Identify which cell holds the provided text, then report its [x, y] central coordinate. 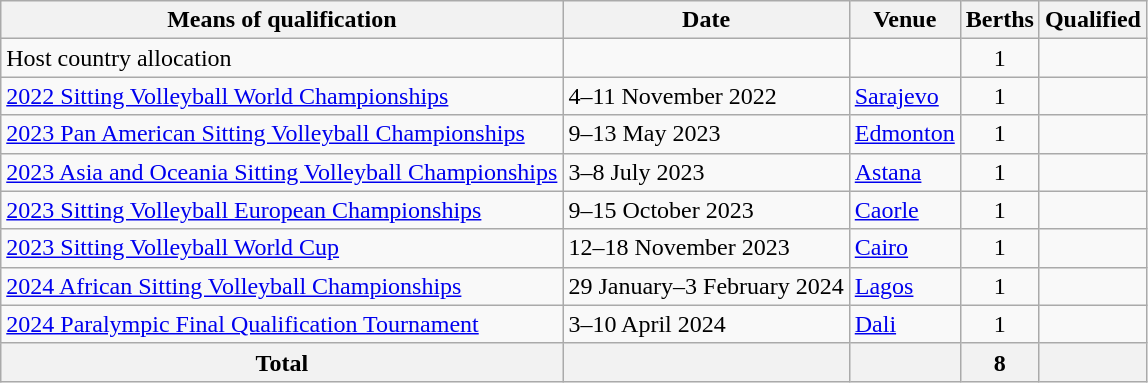
Edmonton [904, 134]
Host country allocation [282, 58]
Qualified [1092, 20]
Astana [904, 172]
2022 Sitting Volleyball World Championships [282, 96]
2023 Pan American Sitting Volleyball Championships [282, 134]
Sarajevo [904, 96]
4–11 November 2022 [706, 96]
Venue [904, 20]
Date [706, 20]
Lagos [904, 286]
Means of qualification [282, 20]
8 [1000, 362]
Berths [1000, 20]
2024 Paralympic Final Qualification Tournament [282, 324]
12–18 November 2023 [706, 248]
29 January–3 February 2024 [706, 286]
Total [282, 362]
Dali [904, 324]
Caorle [904, 210]
2023 Sitting Volleyball World Cup [282, 248]
2024 African Sitting Volleyball Championships [282, 286]
Cairo [904, 248]
2023 Sitting Volleyball European Championships [282, 210]
3–8 July 2023 [706, 172]
3–10 April 2024 [706, 324]
2023 Asia and Oceania Sitting Volleyball Championships [282, 172]
9–15 October 2023 [706, 210]
9–13 May 2023 [706, 134]
